Scan for the cell matching the given text and deliver its (x, y) coordinate at center. 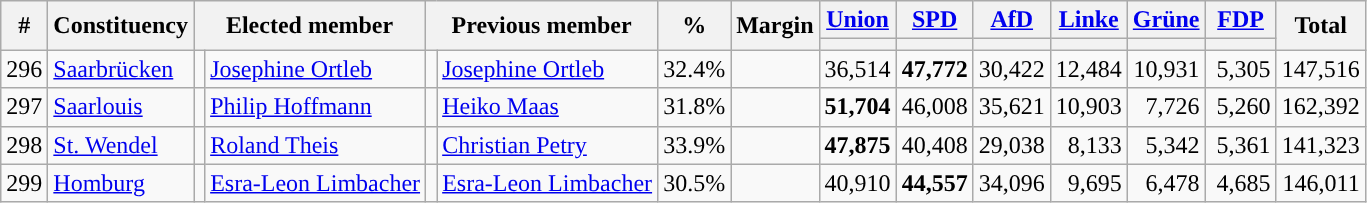
40,408 (934, 145)
Linke (1088, 20)
9,695 (1088, 183)
33.9% (694, 145)
7,726 (1166, 107)
51,704 (858, 107)
10,903 (1088, 107)
FDP (1240, 20)
147,516 (1320, 69)
35,621 (1012, 107)
Saarbrücken (121, 69)
5,260 (1240, 107)
36,514 (858, 69)
12,484 (1088, 69)
Heiko Maas (548, 107)
44,557 (934, 183)
Christian Petry (548, 145)
# (24, 26)
Grüne (1166, 20)
34,096 (1012, 183)
10,931 (1166, 69)
% (694, 26)
Margin (775, 26)
297 (24, 107)
296 (24, 69)
5,361 (1240, 145)
Roland Theis (316, 145)
30,422 (1012, 69)
298 (24, 145)
40,910 (858, 183)
Union (858, 20)
141,323 (1320, 145)
32.4% (694, 69)
Previous member (542, 26)
Elected member (310, 26)
47,875 (858, 145)
Philip Hoffmann (316, 107)
31.8% (694, 107)
5,342 (1166, 145)
5,305 (1240, 69)
162,392 (1320, 107)
146,011 (1320, 183)
6,478 (1166, 183)
Saarlouis (121, 107)
46,008 (934, 107)
30.5% (694, 183)
4,685 (1240, 183)
Constituency (121, 26)
29,038 (1012, 145)
299 (24, 183)
SPD (934, 20)
St. Wendel (121, 145)
47,772 (934, 69)
Total (1320, 26)
Homburg (121, 183)
AfD (1012, 20)
8,133 (1088, 145)
